Return the (x, y) coordinate for the center point of the cell that contains the specified text.  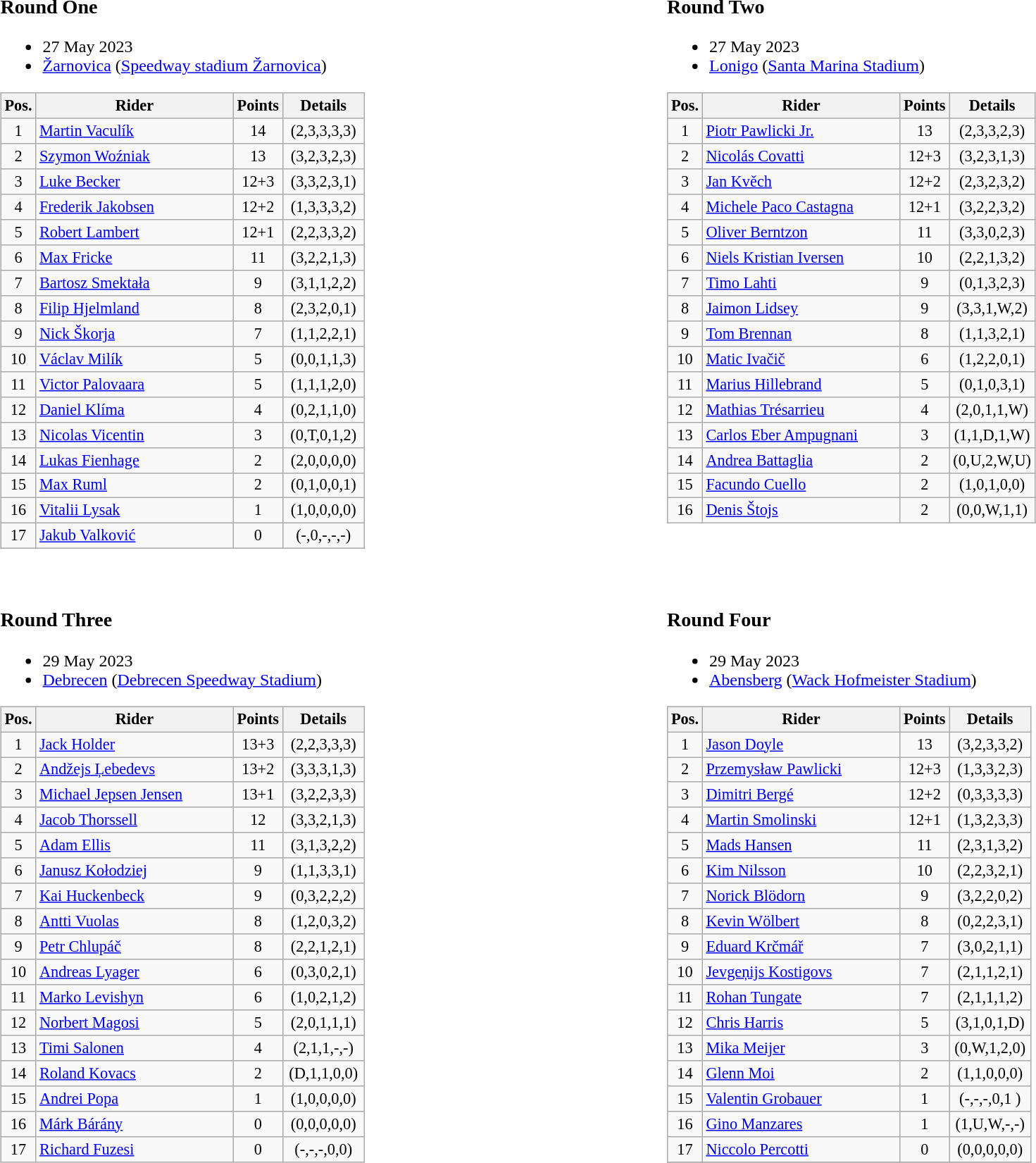
(1,0,1,0,0) (992, 485)
(0,0,1,1,3) (324, 359)
Timo Lahti (801, 283)
(1,2,2,0,1) (992, 359)
(0,1,3,2,3) (992, 283)
Michael Jepsen Jensen (135, 795)
Matic Ivačič (801, 359)
Nicolás Covatti (801, 156)
(2,0,1,1,1) (324, 1023)
Piotr Pawlicki Jr. (801, 131)
(0,W,1,2,0) (990, 1047)
Andžejs Ļebedevs (135, 769)
Andreas Lyager (135, 972)
Mika Meijer (801, 1047)
(1,3,3,3,2) (324, 207)
(2,1,1,1,2) (990, 997)
(2,3,1,3,2) (990, 845)
Václav Milík (135, 359)
(0,U,2,W,U) (992, 460)
(2,2,3,2,1) (990, 871)
Glenn Moi (801, 1073)
Jakub Valković (135, 536)
Przemysław Pawlicki (801, 769)
(0,T,0,1,2) (324, 435)
Jan Kvěch (801, 182)
Bartosz Smektała (135, 283)
Lukas Fienhage (135, 460)
(2,3,3,3,3) (324, 131)
(3,0,2,1,1) (990, 947)
(3,3,3,1,3) (324, 769)
(1,U,W,-,-) (990, 1124)
(0,3,2,2,2) (324, 896)
Nicolas Vicentin (135, 435)
(3,3,1,W,2) (992, 309)
Daniel Klíma (135, 409)
(1,1,D,1,W) (992, 435)
Dimitri Bergé (801, 795)
Petr Chlupáč (135, 947)
Marko Levishyn (135, 997)
(0,2,2,3,1) (990, 921)
Norbert Magosi (135, 1023)
Martin Vaculík (135, 131)
(2,2,3,3,2) (324, 232)
Szymon Woźniak (135, 156)
Carlos Eber Ampugnani (801, 435)
(1,1,3,3,1) (324, 871)
(3,2,2,3,2) (992, 207)
Antti Vuolas (135, 921)
Janusz Kołodziej (135, 871)
13+1 (258, 795)
(0,1,0,3,1) (992, 384)
(3,1,1,2,2) (324, 283)
(D,1,1,0,0) (324, 1073)
(2,3,2,0,1) (324, 309)
Richard Fuzesi (135, 1149)
13+2 (258, 769)
Niccolo Percotti (801, 1149)
Rohan Tungate (801, 997)
Robert Lambert (135, 232)
Michele Paco Castagna (801, 207)
Chris Harris (801, 1023)
Max Fricke (135, 258)
(2,2,3,3,3) (324, 745)
Jacob Thorssell (135, 820)
(3,2,3,3,2) (990, 745)
(2,2,1,3,2) (992, 258)
Jevgeņijs Kostigovs (801, 972)
(3,3,0,2,3) (992, 232)
Valentin Grobauer (801, 1098)
(1,2,0,3,2) (324, 921)
(1,1,3,2,1) (992, 334)
Max Ruml (135, 485)
Roland Kovacs (135, 1073)
Kevin Wölbert (801, 921)
(1,3,3,2,3) (990, 769)
(3,2,3,2,3) (324, 156)
(2,1,1,-,-) (324, 1047)
(0,0,W,1,1) (992, 511)
Filip Hjelmland (135, 309)
(-,-,-,0,0) (324, 1149)
Mathias Trésarrieu (801, 409)
Tom Brennan (801, 334)
Facundo Cuello (801, 485)
(2,0,0,0,0) (324, 460)
(1,3,2,3,3) (990, 820)
(1,1,2,2,1) (324, 334)
(2,2,1,2,1) (324, 947)
(3,3,2,1,3) (324, 820)
Marius Hillebrand (801, 384)
(2,1,1,2,1) (990, 972)
(-,0,-,-,-) (324, 536)
13+3 (258, 745)
(3,1,0,1,D) (990, 1023)
Gino Manzares (801, 1124)
Márk Bárány (135, 1124)
(0,2,1,1,0) (324, 409)
(2,3,2,3,2) (992, 182)
Adam Ellis (135, 845)
(0,3,0,2,1) (324, 972)
(2,3,3,2,3) (992, 131)
(0,3,3,3,3) (990, 795)
(-,-,-,0,1 ) (990, 1098)
Andrei Popa (135, 1098)
(0,1,0,0,1) (324, 485)
Jason Doyle (801, 745)
Nick Škorja (135, 334)
(3,2,2,0,2) (990, 896)
(2,0,1,1,W) (992, 409)
Vitalii Lysak (135, 511)
Mads Hansen (801, 845)
(3,1,3,2,2) (324, 845)
Andrea Battaglia (801, 460)
(3,2,3,1,3) (992, 156)
Eduard Krčmář (801, 947)
(3,3,2,3,1) (324, 182)
Niels Kristian Iversen (801, 258)
Jaimon Lidsey (801, 309)
(1,1,0,0,0) (990, 1073)
Victor Palovaara (135, 384)
(3,2,2,1,3) (324, 258)
(1,0,2,1,2) (324, 997)
Kai Huckenbeck (135, 896)
Denis Štojs (801, 511)
Martin Smolinski (801, 820)
(1,1,1,2,0) (324, 384)
Oliver Berntzon (801, 232)
Kim Nilsson (801, 871)
Luke Becker (135, 182)
(3,2,2,3,3) (324, 795)
Jack Holder (135, 745)
Norick Blödorn (801, 896)
Frederik Jakobsen (135, 207)
Timi Salonen (135, 1047)
